Extract the [x, y] coordinate from the center of the cell holding the provided text.  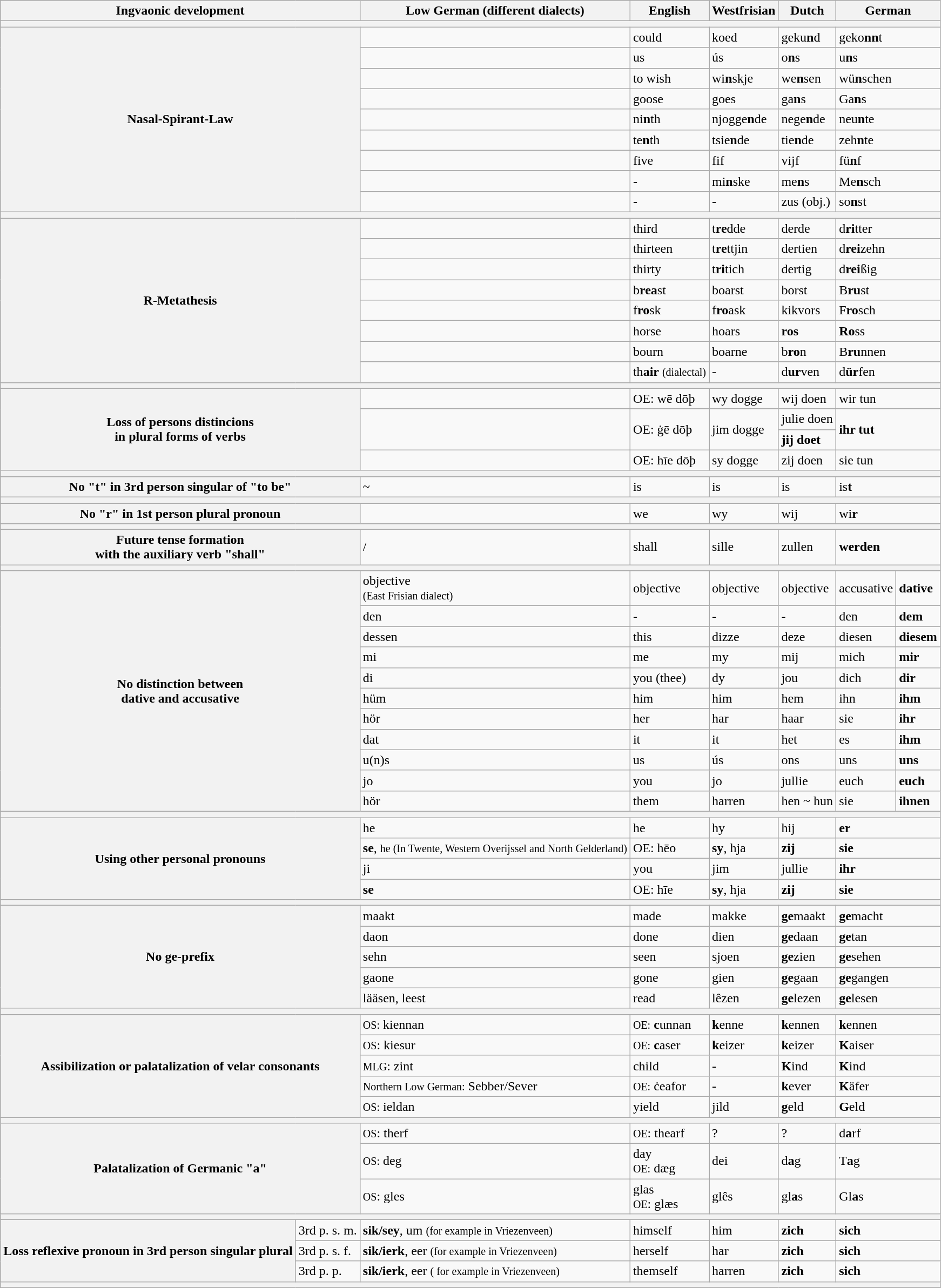
dem [918, 616]
ihn [866, 698]
OE: wē dōþ [669, 399]
bron [807, 352]
hüm [495, 698]
~ [495, 487]
mir [918, 657]
lääsen, leest [495, 998]
OS: therf [495, 1134]
tredde [743, 228]
Northern Low German: Sebber/Sever [495, 1086]
horse [669, 331]
zehnte [888, 140]
goose [669, 99]
dessen [495, 637]
dative [918, 589]
Käfer [888, 1086]
wensen [807, 78]
glasOE: glæs [669, 1197]
gelezen [807, 998]
gegaan [807, 977]
hen ~ hun [807, 801]
frosk [669, 311]
OE: caser [669, 1045]
negende [807, 119]
gedaan [807, 936]
R-Metathesis [180, 300]
boarst [743, 290]
ninth [669, 119]
gemaakt [807, 916]
3rd p. p. [327, 1271]
objective(East Frisian dialect) [495, 589]
tritich [743, 269]
gegangen [888, 977]
deze [807, 637]
jild [743, 1107]
Frosch [888, 311]
u(n)s [495, 760]
accusative [866, 589]
glas [807, 1197]
derde [807, 228]
kenne [743, 1024]
wij [807, 514]
MLG: zint [495, 1066]
gelesen [888, 998]
jim dogge [743, 429]
lêzen [743, 998]
Loss of persons distincionsin plural forms of verbs [180, 429]
werden [888, 548]
dayOE: dæg [669, 1161]
breast [669, 290]
dat [495, 739]
sonst [888, 201]
kever [807, 1086]
dreißig [888, 269]
Assibilization or palatalization of velar consonants [180, 1066]
es [866, 739]
hij [807, 828]
to wish [669, 78]
sik/sey, um (for example in Vriezenveen) [495, 1230]
winskje [743, 78]
tenth [669, 140]
me [669, 657]
dy [743, 678]
No "t" in 3rd person singular of "to be" [180, 487]
could [669, 37]
gien [743, 977]
OE: hīe [669, 889]
gekonnt [888, 37]
jij doet [807, 440]
Dutch [807, 11]
se, he (In Twente, Western Overijssel and North Gelderland) [495, 848]
sjoen [743, 957]
we [669, 514]
gezien [807, 957]
third [669, 228]
mij [807, 657]
himself [669, 1230]
haar [807, 719]
njoggende [743, 119]
seen [669, 957]
tiende [807, 140]
sy dogge [743, 460]
read [669, 998]
Ross [888, 331]
sehn [495, 957]
wij doen [807, 399]
diesem [918, 637]
this [669, 637]
OS: kiesur [495, 1045]
julie doen [807, 419]
dürfen [888, 372]
jim [743, 869]
wir [888, 514]
Ingvaonic development [180, 11]
bourn [669, 352]
them [669, 801]
hoars [743, 331]
minske [743, 181]
German [888, 11]
se [495, 889]
hy [743, 828]
mens [807, 181]
gesehen [888, 957]
themself [669, 1271]
OS: deg [495, 1161]
sik/ierk, eer (for example in Vriezenveen) [495, 1251]
OS: kiennan [495, 1024]
zij doen [807, 460]
3rd p. s. m. [327, 1230]
Nasal-Spirant-Law [180, 120]
OE: hēo [669, 848]
No "r" in 1st person plural pronoun [180, 514]
yield [669, 1107]
di [495, 678]
ji [495, 869]
ros [807, 331]
Future tense formationwith the auxiliary verb "shall" [180, 548]
sille [743, 548]
dritter [888, 228]
Brunnen [888, 352]
OE: ġē dōþ [669, 429]
Brust [888, 290]
gans [807, 99]
No distinction betweendative and accusative [180, 691]
zullen [807, 548]
getan [888, 936]
fif [743, 160]
borst [807, 290]
ist [888, 487]
No ge-prefix [180, 957]
gekund [807, 37]
glês [743, 1197]
OE: cunnan [669, 1024]
gemacht [888, 916]
dertien [807, 249]
dir [918, 678]
OE: hīe dōþ [669, 460]
Loss reflexive pronoun in 3rd person singular plural [148, 1251]
Palatalization of Germanic "a" [180, 1169]
five [669, 160]
dreizehn [888, 249]
ihr tut [888, 429]
OS: ieldan [495, 1107]
mich [866, 657]
made [669, 916]
trettjin [743, 249]
OS: gles [495, 1197]
mi [495, 657]
dich [866, 678]
wir tun [888, 399]
tsiende [743, 140]
sie tun [888, 460]
thirteen [669, 249]
neunte [888, 119]
koed [743, 37]
vijf [807, 160]
maakt [495, 916]
Kaiser [888, 1045]
er [888, 828]
/ [495, 548]
dei [743, 1161]
gaone [495, 977]
dien [743, 936]
ihnen [918, 801]
3rd p. s. f. [327, 1251]
Using other personal pronouns [180, 859]
makke [743, 916]
Low German (different dialects) [495, 11]
wünschen [888, 78]
dag [807, 1161]
durven [807, 372]
English [669, 11]
her [669, 719]
dertig [807, 269]
OE: ċeafor [669, 1086]
wy dogge [743, 399]
herself [669, 1251]
het [807, 739]
geld [807, 1107]
you (thee) [669, 678]
hem [807, 698]
wy [743, 514]
OE: thearf [669, 1134]
daon [495, 936]
thirty [669, 269]
Tag [888, 1161]
Mensch [888, 181]
kikvors [807, 311]
child [669, 1066]
sik/ierk, eer ( for example in Vriezenveen) [495, 1271]
gone [669, 977]
my [743, 657]
done [669, 936]
fünf [888, 160]
froask [743, 311]
Gans [888, 99]
dizze [743, 637]
diesen [866, 637]
jou [807, 678]
thair (dialectal) [669, 372]
goes [743, 99]
zus (obj.) [807, 201]
boarne [743, 352]
darf [888, 1134]
Glas [888, 1197]
shall [669, 548]
Geld [888, 1107]
Westfrisian [743, 11]
